From the cell containing the given text, extract its center point as (X, Y) coordinate. 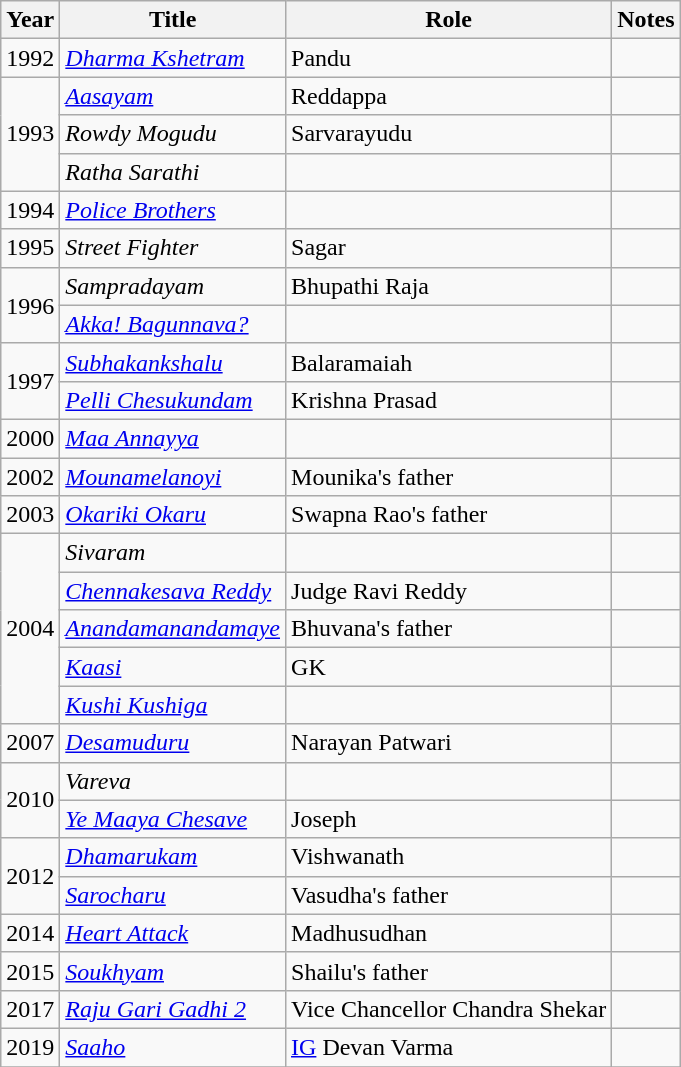
Reddappa (449, 96)
Shailu's father (449, 971)
Mounamelanoyi (173, 477)
1994 (30, 210)
Saaho (173, 1047)
Heart Attack (173, 933)
2012 (30, 876)
Narayan Patwari (449, 743)
Sivaram (173, 553)
Vasudha's father (449, 895)
2007 (30, 743)
2014 (30, 933)
Street Fighter (173, 248)
Desamuduru (173, 743)
1997 (30, 381)
Ratha Sarathi (173, 172)
Okariki Okaru (173, 515)
Sarvarayudu (449, 134)
Sampradayam (173, 286)
Notes (646, 20)
Dharma Kshetram (173, 58)
Ye Maaya Chesave (173, 819)
Krishna Prasad (449, 400)
GK (449, 667)
Bhuvana's father (449, 629)
Mounika's father (449, 477)
Kushi Kushiga (173, 705)
1996 (30, 305)
Kaasi (173, 667)
Madhusudhan (449, 933)
Sarocharu (173, 895)
Akka! Bagunnava? (173, 324)
Chennakesava Reddy (173, 591)
Vishwanath (449, 857)
Sagar (449, 248)
Dhamarukam (173, 857)
Soukhyam (173, 971)
2015 (30, 971)
Title (173, 20)
Subhakankshalu (173, 362)
2019 (30, 1047)
2003 (30, 515)
Pelli Chesukundam (173, 400)
Joseph (449, 819)
Role (449, 20)
1992 (30, 58)
1995 (30, 248)
2004 (30, 629)
Anandamanandamaye (173, 629)
2010 (30, 800)
Vice Chancellor Chandra Shekar (449, 1009)
Judge Ravi Reddy (449, 591)
IG Devan Varma (449, 1047)
2000 (30, 438)
Maa Annayya (173, 438)
Swapna Rao's father (449, 515)
Vareva (173, 781)
Aasayam (173, 96)
2017 (30, 1009)
1993 (30, 134)
Bhupathi Raja (449, 286)
Year (30, 20)
Balaramaiah (449, 362)
Raju Gari Gadhi 2 (173, 1009)
Pandu (449, 58)
Rowdy Mogudu (173, 134)
Police Brothers (173, 210)
2002 (30, 477)
